Locate the cell with the specified text and output its [X, Y] center coordinate. 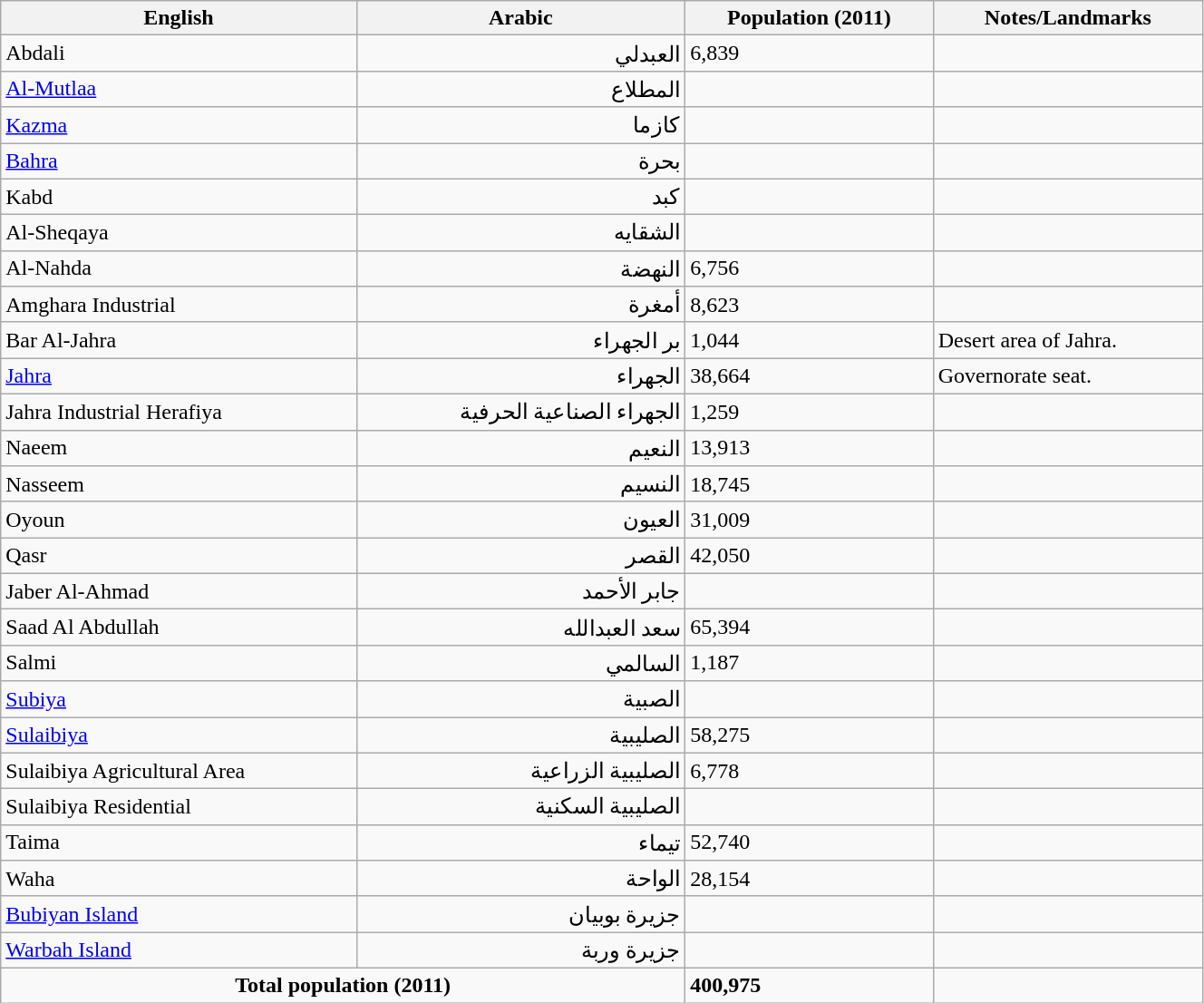
Bubiyan Island [179, 914]
Population (2011) [810, 18]
النعيم [520, 448]
Jaber Al-Ahmad [179, 591]
Qasr [179, 556]
Taima [179, 842]
English [179, 18]
Arabic [520, 18]
المطلاع [520, 89]
الصليبية الزراعية [520, 771]
Sulaibiya Agricultural Area [179, 771]
بحرة [520, 161]
Waha [179, 879]
النهضة [520, 268]
Nasseem [179, 484]
8,623 [810, 305]
القصر [520, 556]
Al-Sheqaya [179, 233]
Warbah Island [179, 950]
الجهراء الصناعية الحرفية [520, 412]
1,187 [810, 663]
400,975 [810, 985]
Salmi [179, 663]
1,044 [810, 340]
Al-Mutlaa [179, 89]
سعد العبدالله [520, 628]
Total population (2011) [343, 985]
كبد [520, 197]
Subiya [179, 699]
Governorate seat. [1068, 376]
52,740 [810, 842]
السالمي [520, 663]
الشقايه [520, 233]
38,664 [810, 376]
أمغرة [520, 305]
Jahra Industrial Herafiya [179, 412]
18,745 [810, 484]
جابر الأحمد [520, 591]
جزيرة بوبيان [520, 914]
Al-Nahda [179, 268]
58,275 [810, 735]
العبدلي [520, 54]
Bahra [179, 161]
النسيم [520, 484]
جزيرة وربة [520, 950]
Sulaibiya [179, 735]
6,756 [810, 268]
Jahra [179, 376]
بر الجهراء [520, 340]
الواحة [520, 879]
6,839 [810, 54]
الصليبية السكنية [520, 807]
Abdali [179, 54]
الجهراء [520, 376]
13,913 [810, 448]
Naeem [179, 448]
1,259 [810, 412]
الصليبية [520, 735]
28,154 [810, 879]
31,009 [810, 520]
Amghara Industrial [179, 305]
Sulaibiya Residential [179, 807]
Oyoun [179, 520]
Saad Al Abdullah [179, 628]
6,778 [810, 771]
Bar Al-Jahra [179, 340]
Kazma [179, 125]
42,050 [810, 556]
Desert area of Jahra. [1068, 340]
الصبية [520, 699]
كازما [520, 125]
Kabd [179, 197]
تيماء [520, 842]
العيون [520, 520]
Notes/Landmarks [1068, 18]
65,394 [810, 628]
